Output the [x, y] coordinate of the center of the cell containing the given text.  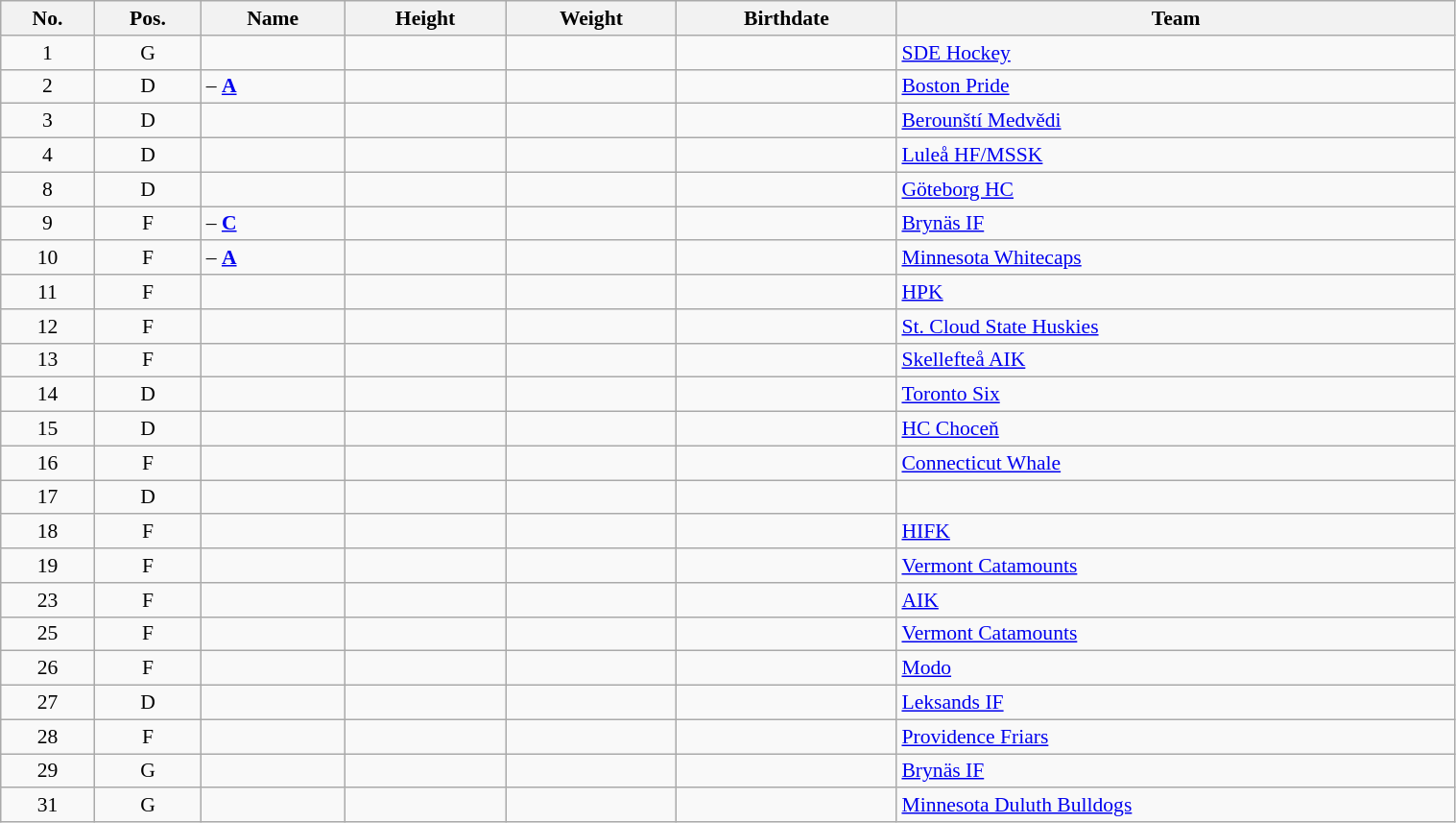
27 [48, 703]
Göteborg HC [1176, 189]
Birthdate [786, 18]
Connecticut Whale [1176, 463]
Leksands IF [1176, 703]
Name [273, 18]
23 [48, 600]
Boston Pride [1176, 86]
19 [48, 566]
14 [48, 395]
HC Choceň [1176, 429]
Skellefteå AIK [1176, 360]
25 [48, 634]
Berounští Medvědi [1176, 121]
12 [48, 327]
3 [48, 121]
10 [48, 258]
Pos. [148, 18]
HIFK [1176, 532]
16 [48, 463]
8 [48, 189]
HPK [1176, 292]
18 [48, 532]
17 [48, 497]
31 [48, 806]
Toronto Six [1176, 395]
26 [48, 668]
Minnesota Whitecaps [1176, 258]
28 [48, 737]
Modo [1176, 668]
11 [48, 292]
Luleå HF/MSSK [1176, 156]
Weight [591, 18]
Team [1176, 18]
9 [48, 224]
15 [48, 429]
AIK [1176, 600]
29 [48, 771]
13 [48, 360]
SDE Hockey [1176, 53]
4 [48, 156]
1 [48, 53]
Providence Friars [1176, 737]
Minnesota Duluth Bulldogs [1176, 806]
2 [48, 86]
Height [426, 18]
– C [273, 224]
St. Cloud State Huskies [1176, 327]
No. [48, 18]
